Find where the given text appears and provide that cell's center as (X, Y) coordinate. 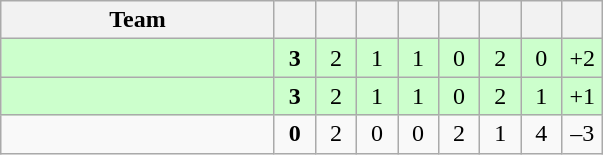
Team (138, 20)
4 (542, 134)
+1 (582, 96)
–3 (582, 134)
+2 (582, 58)
